Capture the cell that displays the provided text and extract its [x, y] central coordinate. 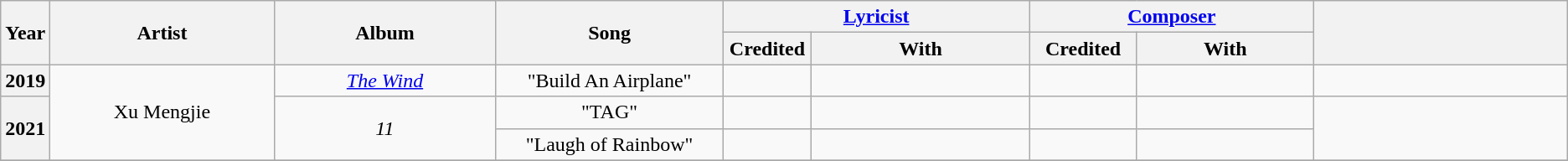
Song [610, 33]
"Laugh of Rainbow" [610, 144]
2019 [25, 80]
The Wind [385, 80]
Year [25, 33]
"Build An Airplane" [610, 80]
2021 [25, 128]
11 [385, 128]
Xu Mengjie [162, 112]
Artist [162, 33]
Composer [1171, 17]
Lyricist [876, 17]
Album [385, 33]
"TAG" [610, 112]
